Search for the cell housing the specified text and yield its [x, y] center coordinate. 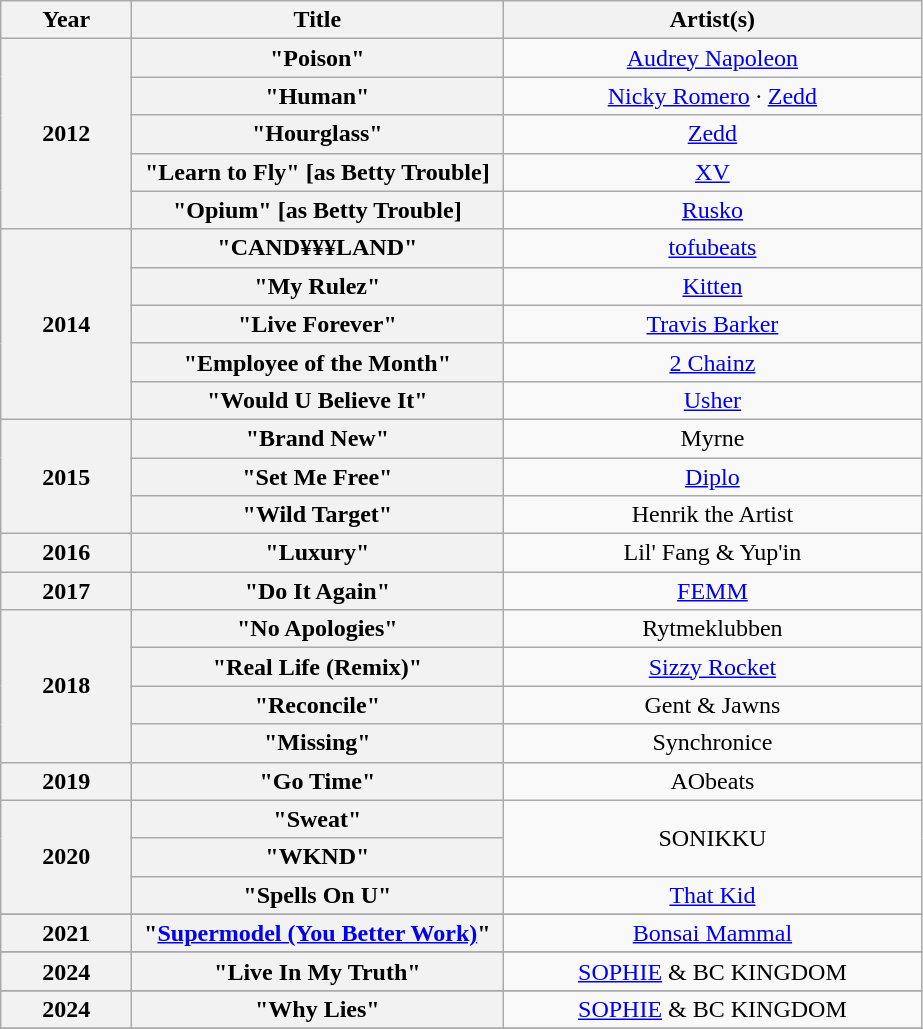
"Brand New" [318, 438]
That Kid [712, 895]
2020 [66, 857]
"Learn to Fly" [as Betty Trouble] [318, 172]
"Poison" [318, 58]
Artist(s) [712, 20]
Synchronice [712, 743]
tofubeats [712, 248]
Henrik the Artist [712, 515]
"Employee of the Month" [318, 362]
"Missing" [318, 743]
Rusko [712, 210]
Gent & Jawns [712, 705]
Sizzy Rocket [712, 667]
Myrne [712, 438]
"CAND¥¥¥LAND" [318, 248]
"My Rulez" [318, 286]
2019 [66, 781]
"Why Lies" [318, 1009]
Rytmeklubben [712, 629]
SONIKKU [712, 838]
2018 [66, 686]
Usher [712, 400]
FEMM [712, 591]
Diplo [712, 477]
"Do It Again" [318, 591]
Kitten [712, 286]
"Reconcile" [318, 705]
2012 [66, 134]
2017 [66, 591]
Travis Barker [712, 324]
"Spells On U" [318, 895]
2016 [66, 553]
Title [318, 20]
Zedd [712, 134]
"Set Me Free" [318, 477]
"Hourglass" [318, 134]
Nicky Romero · Zedd [712, 96]
"Sweat" [318, 819]
"Real Life (Remix)" [318, 667]
2014 [66, 324]
"No Apologies" [318, 629]
"Live In My Truth" [318, 971]
"Wild Target" [318, 515]
"Luxury" [318, 553]
"WKND" [318, 857]
2021 [66, 933]
AObeats [712, 781]
"Live Forever" [318, 324]
2015 [66, 476]
2 Chainz [712, 362]
Year [66, 20]
Audrey Napoleon [712, 58]
"Human" [318, 96]
Bonsai Mammal [712, 933]
"Supermodel (You Better Work)" [318, 933]
"Go Time" [318, 781]
Lil' Fang & Yup'in [712, 553]
"Would U Believe It" [318, 400]
XV [712, 172]
"Opium" [as Betty Trouble] [318, 210]
